Capture the cell that displays the provided text and extract its [X, Y] central coordinate. 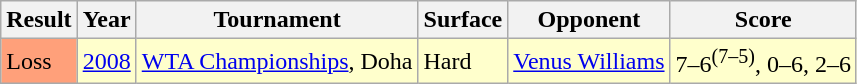
WTA Championships, Doha [277, 62]
Loss [39, 62]
Score [763, 20]
Venus Williams [589, 62]
Year [106, 20]
Result [39, 20]
Opponent [589, 20]
Hard [463, 62]
7–6(7–5), 0–6, 2–6 [763, 62]
2008 [106, 62]
Tournament [277, 20]
Surface [463, 20]
